Identify which cell holds the provided text, then report its [X, Y] central coordinate. 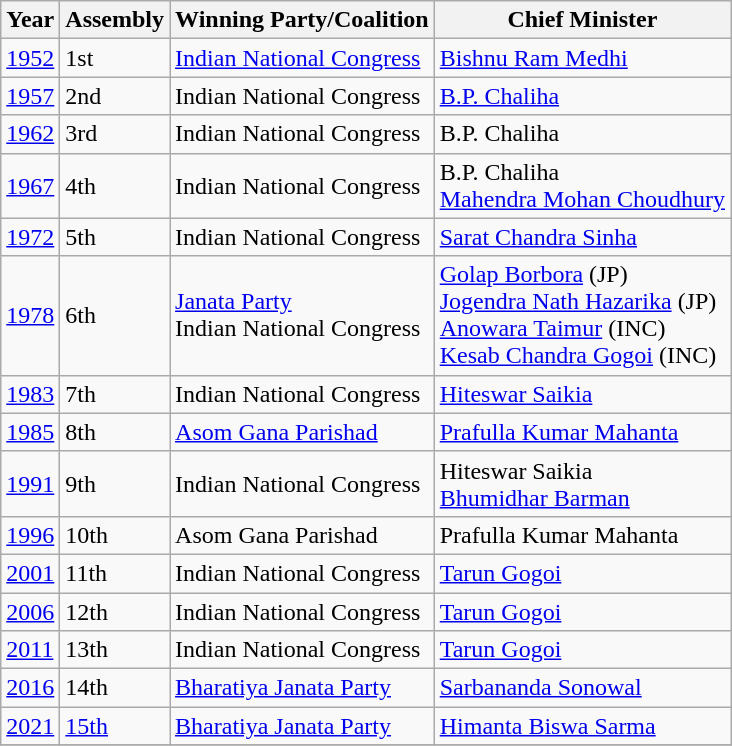
1957 [30, 96]
Hiteswar Saikia [582, 394]
1991 [30, 484]
1985 [30, 432]
1962 [30, 134]
Chief Minister [582, 20]
10th [115, 535]
13th [115, 650]
6th [115, 316]
Janata Party Indian National Congress [302, 316]
8th [115, 432]
Hiteswar Saikia Bhumidhar Barman [582, 484]
9th [115, 484]
B.P. Chaliha Mahendra Mohan Choudhury [582, 186]
Year [30, 20]
Sarat Chandra Sinha [582, 237]
2nd [115, 96]
3rd [115, 134]
Bishnu Ram Medhi [582, 58]
Sarbananda Sonowal [582, 688]
1972 [30, 237]
7th [115, 394]
1983 [30, 394]
2021 [30, 726]
Assembly [115, 20]
1967 [30, 186]
2006 [30, 611]
4th [115, 186]
Himanta Biswa Sarma [582, 726]
2001 [30, 573]
Winning Party/Coalition [302, 20]
Golap Borbora (JP) Jogendra Nath Hazarika (JP) Anowara Taimur (INC) Kesab Chandra Gogoi (INC) [582, 316]
15th [115, 726]
1st [115, 58]
2011 [30, 650]
14th [115, 688]
1978 [30, 316]
1952 [30, 58]
11th [115, 573]
12th [115, 611]
1996 [30, 535]
5th [115, 237]
2016 [30, 688]
